Pinpoint the cell where the given text exists, returning its (X, Y) midpoint coordinate. 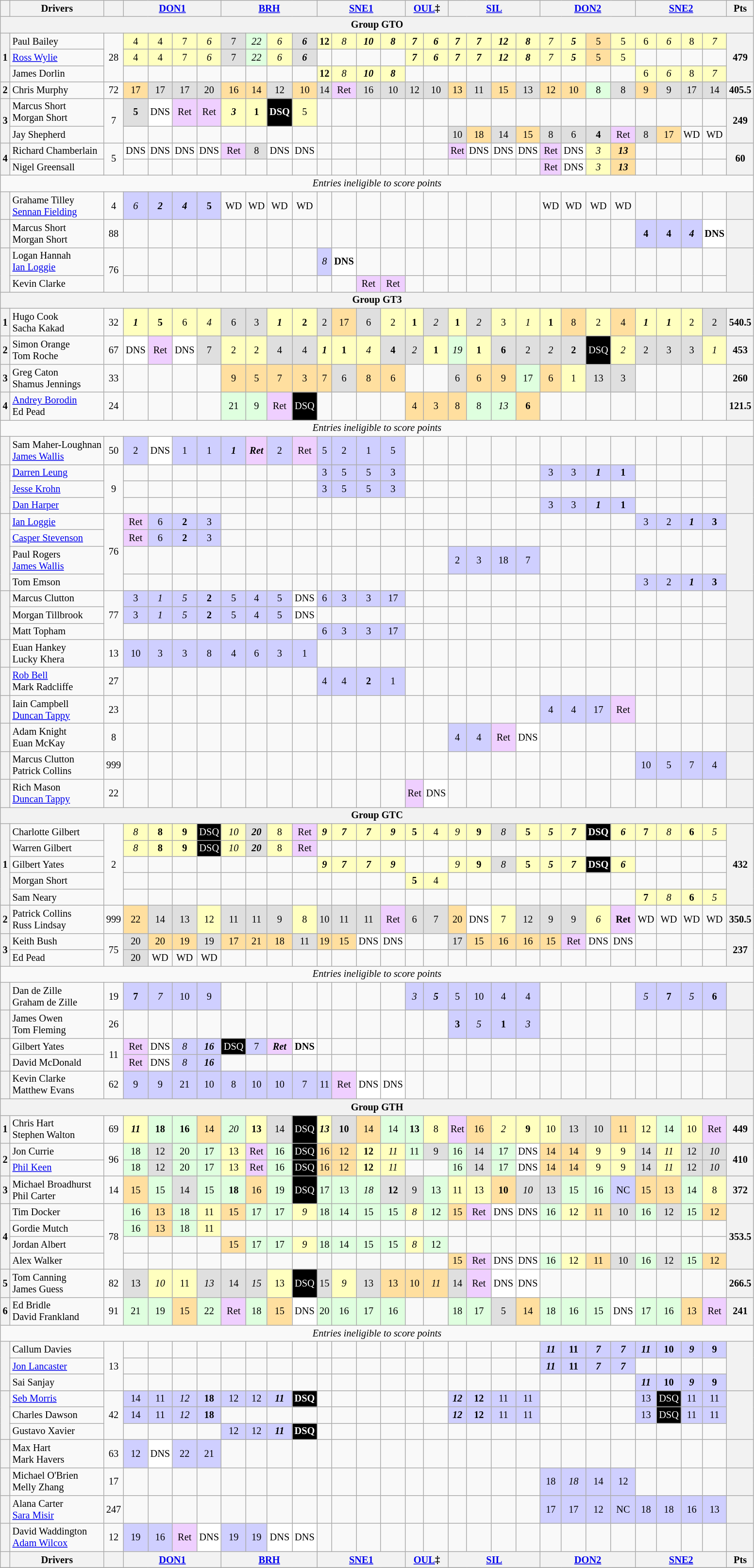
Nigel Greensall (57, 167)
Hugo Cook Sacha Kakad (57, 322)
Morgan Tillbrook (57, 615)
Adam Knight Euan McKay (57, 737)
Paul Bailey (57, 41)
Group GTO (377, 25)
Kevin Clarke Matthew Evans (57, 1085)
Gustavo Xavier (57, 1431)
Casper Stevenson (57, 538)
Richard Chamberlain (57, 151)
Seb Morris (57, 1399)
60 (740, 159)
Ian Loggie (57, 522)
91 (114, 1311)
237 (740, 949)
Andrey Borodin Ed Pead (57, 406)
Sam Maher-Loughnan James Wallis (57, 450)
27 (114, 681)
Sam Neary (57, 897)
Max Hart Mark Havers (57, 1453)
Jesse Krohn (57, 489)
Logan Hannah Ian Loggie (57, 262)
350.5 (740, 919)
Group GTC (377, 815)
432 (740, 864)
Rob Bell Mark Radcliffe (57, 681)
Charlotte Gilbert (57, 832)
42 (114, 1415)
249 (740, 120)
Jordan Albert (57, 1245)
Grahame Tilley Sennan Fielding (57, 206)
Paul Rogers James Wallis (57, 560)
241 (740, 1311)
266.5 (740, 1283)
Jon Lancaster (57, 1366)
Charles Dawson (57, 1415)
Greg Caton Shamus Jennings (57, 378)
Darren Leung (57, 473)
479 (740, 57)
28 (114, 57)
Tom Canning James Guess (57, 1283)
82 (114, 1283)
410 (740, 1159)
Keith Bush (57, 941)
50 (114, 450)
63 (114, 1453)
Kevin Clarke (57, 284)
121.5 (740, 406)
James Dorlin (57, 74)
James Owen Tom Fleming (57, 1024)
Callum Davies (57, 1350)
Alex Walker (57, 1261)
Tim Docker (57, 1212)
247 (114, 1509)
Michael Broadhurst Phil Carter (57, 1190)
Ed Pead (57, 958)
Dan Harper (57, 505)
77 (114, 614)
24 (114, 406)
Marcus Clutton (57, 598)
Alana Carter Sara Misir (57, 1509)
Euan Hankey Lucky Khera (57, 653)
Sai Sanjay (57, 1382)
Group GTH (377, 1107)
Dan de Zille Graham de Zille (57, 996)
Ross Wylie (57, 57)
72 (114, 90)
Group GT3 (377, 300)
69 (114, 1129)
62 (114, 1085)
88 (114, 233)
33 (114, 378)
David Waddington Adam Wilcox (57, 1537)
26 (114, 1024)
Patrick Collins Russ Lindsay (57, 919)
Morgan Short (57, 881)
Marcus Clutton Patrick Collins (57, 765)
Chris Murphy (57, 90)
Rich Mason Duncan Tappy (57, 793)
Phil Keen (57, 1168)
372 (740, 1190)
75 (114, 949)
67 (114, 350)
Warren Gilbert (57, 848)
23 (114, 710)
Michael O'Brien Melly Zhang (57, 1482)
Matt Topham (57, 631)
Chris Hart Stephen Walton (57, 1129)
449 (740, 1129)
32 (114, 322)
David McDonald (57, 1063)
78 (114, 1237)
Jay Shepherd (57, 134)
Gordie Mutch (57, 1228)
Iain Campbell Duncan Tappy (57, 710)
Ed Bridle David Frankland (57, 1311)
96 (114, 1159)
Tom Emson (57, 582)
453 (740, 350)
405.5 (740, 90)
540.5 (740, 322)
Simon Orange Tom Roche (57, 350)
260 (740, 378)
353.5 (740, 1237)
Jon Currie (57, 1151)
